Search for the cell housing the specified text and yield its (X, Y) center coordinate. 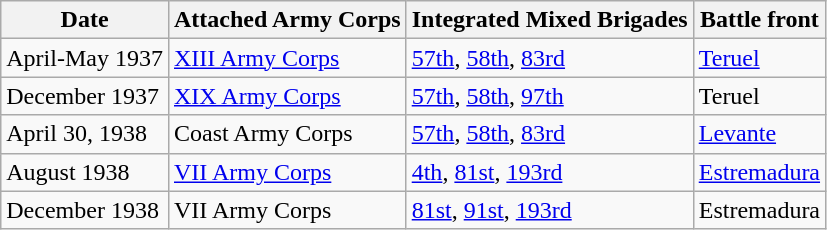
81st, 91st, 193rd (550, 210)
Battle front (759, 20)
Coast Army Corps (287, 134)
Integrated Mixed Brigades (550, 20)
4th, 81st, 193rd (550, 172)
Attached Army Corps (287, 20)
XIII Army Corps (287, 58)
XIX Army Corps (287, 96)
December 1937 (85, 96)
April-May 1937 (85, 58)
Date (85, 20)
Levante (759, 134)
April 30, 1938 (85, 134)
December 1938 (85, 210)
57th, 58th, 97th (550, 96)
August 1938 (85, 172)
